Extract the (x, y) coordinate from the center of the cell holding the provided text.  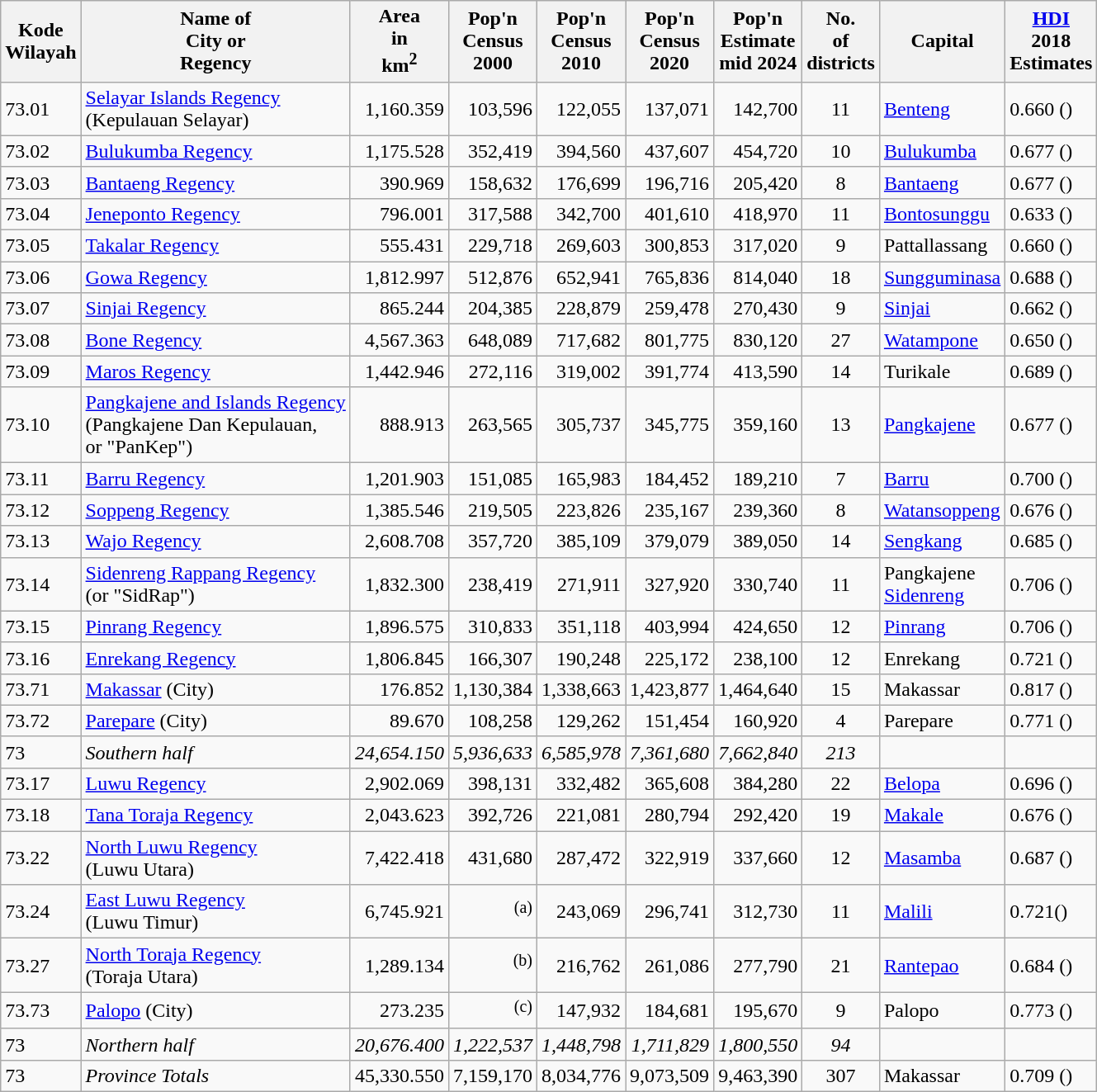
Watampone (942, 340)
0.662 () (1052, 309)
151,085 (492, 479)
1,385.546 (400, 510)
Area inkm2 (400, 41)
830,120 (758, 340)
Bone Regency (215, 340)
151,454 (670, 721)
2,902.069 (400, 783)
Bontosunggu (942, 214)
184,681 (670, 1010)
1,711,829 (670, 1044)
Pinrang Regency (215, 626)
1,160.359 (400, 109)
801,775 (670, 340)
73.17 (41, 783)
454,720 (758, 151)
865.244 (400, 309)
223,826 (581, 510)
1,130,384 (492, 689)
22 (841, 783)
337,660 (758, 858)
280,794 (670, 815)
6,745.921 (400, 911)
391,774 (670, 371)
Pangkajene Sidenreng (942, 584)
Palopo (942, 1010)
73.09 (41, 371)
261,086 (670, 966)
Capital (942, 41)
196,716 (670, 182)
5,936,633 (492, 752)
Bulukumba (942, 151)
165,983 (581, 479)
332,482 (581, 783)
394,560 (581, 151)
0.688 () (1052, 277)
652,941 (581, 277)
Barru Regency (215, 479)
322,919 (670, 858)
122,055 (581, 109)
89.670 (400, 721)
Wajo Regency (215, 541)
1,896.575 (400, 626)
7,361,680 (670, 752)
North Toraja Regency(Toraja Utara) (215, 966)
648,089 (492, 340)
73.12 (41, 510)
0.773 () (1052, 1010)
176.852 (400, 689)
888.913 (400, 425)
103,596 (492, 109)
Luwu Regency (215, 783)
North Luwu Regency(Luwu Utara) (215, 858)
392,726 (492, 815)
Rantepao (942, 966)
359,160 (758, 425)
0.696 () (1052, 783)
4 (841, 721)
814,040 (758, 277)
277,790 (758, 966)
East Luwu Regency(Luwu Timur) (215, 911)
431,680 (492, 858)
216,762 (581, 966)
73.16 (41, 658)
142,700 (758, 109)
437,607 (670, 151)
190,248 (581, 658)
Jeneponto Regency (215, 214)
1,448,798 (581, 1044)
21 (841, 966)
263,565 (492, 425)
413,590 (758, 371)
Maros Regency (215, 371)
204,385 (492, 309)
389,050 (758, 541)
Pop'nEstimatemid 2024 (758, 41)
Bulukumba Regency (215, 151)
317,020 (758, 246)
(c) (492, 1010)
307 (841, 1075)
73.22 (41, 858)
Palopo (City) (215, 1010)
Pop'nCensus2010 (581, 41)
239,360 (758, 510)
243,069 (581, 911)
0.650 () (1052, 340)
Makassar (City) (215, 689)
73.04 (41, 214)
158,632 (492, 182)
424,650 (758, 626)
0.709 () (1052, 1075)
Pinrang (942, 626)
Makale (942, 815)
73.07 (41, 309)
555.431 (400, 246)
108,258 (492, 721)
0.685 () (1052, 541)
270,430 (758, 309)
24,654.150 (400, 752)
Barru (942, 479)
1,423,877 (670, 689)
345,775 (670, 425)
357,720 (492, 541)
379,079 (670, 541)
Sidenreng Rappang Regency (or "SidRap") (215, 584)
10 (841, 151)
Kode Wilayah (41, 41)
205,420 (758, 182)
6,585,978 (581, 752)
269,603 (581, 246)
9,073,509 (670, 1075)
73.73 (41, 1010)
(a) (492, 911)
Bantaeng Regency (215, 182)
796.001 (400, 214)
Belopa (942, 783)
238,100 (758, 658)
195,670 (758, 1010)
418,970 (758, 214)
300,853 (670, 246)
1,222,537 (492, 1044)
Enrekang (942, 658)
HDI2018 Estimates (1052, 41)
Sinjai Regency (215, 309)
7,159,170 (492, 1075)
73.18 (41, 815)
73.15 (41, 626)
20,676.400 (400, 1044)
73.08 (41, 340)
4,567.363 (400, 340)
219,505 (492, 510)
73.71 (41, 689)
287,472 (581, 858)
0.771 () (1052, 721)
0.721() (1052, 911)
0.700 () (1052, 479)
Watansoppeng (942, 510)
129,262 (581, 721)
13 (841, 425)
317,588 (492, 214)
147,932 (581, 1010)
1,464,640 (758, 689)
Pangkajene (942, 425)
Name ofCity orRegency (215, 41)
0.633 () (1052, 214)
330,740 (758, 584)
Pangkajene and Islands Regency(Pangkajene Dan Kepulauan, or "PanKep") (215, 425)
No. ofdistricts (841, 41)
73.06 (41, 277)
7,662,840 (758, 752)
(b) (492, 966)
1,175.528 (400, 151)
1,806.845 (400, 658)
1,442.946 (400, 371)
Tana Toraja Regency (215, 815)
390.969 (400, 182)
312,730 (758, 911)
176,699 (581, 182)
Soppeng Regency (215, 510)
Parepare (City) (215, 721)
403,994 (670, 626)
184,452 (670, 479)
385,109 (581, 541)
73.24 (41, 911)
73.11 (41, 479)
Sinjai (942, 309)
45,330.550 (400, 1075)
166,307 (492, 658)
296,741 (670, 911)
1,812.997 (400, 277)
73.05 (41, 246)
765,836 (670, 277)
2,608.708 (400, 541)
Southern half (215, 752)
229,718 (492, 246)
Province Totals (215, 1075)
27 (841, 340)
Pop'nCensus2000 (492, 41)
221,081 (581, 815)
Bantaeng (942, 182)
0.689 () (1052, 371)
73.02 (41, 151)
94 (841, 1044)
327,920 (670, 584)
310,833 (492, 626)
2,043.623 (400, 815)
401,610 (670, 214)
73.14 (41, 584)
292,420 (758, 815)
160,920 (758, 721)
18 (841, 277)
271,911 (581, 584)
0.721 () (1052, 658)
Pop'nCensus2020 (670, 41)
1,201.903 (400, 479)
0.684 () (1052, 966)
1,832.300 (400, 584)
9,463,390 (758, 1075)
7 (841, 479)
305,737 (581, 425)
Sengkang (942, 541)
137,071 (670, 109)
73.72 (41, 721)
Malili (942, 911)
Enrekang Regency (215, 658)
1,338,663 (581, 689)
73.13 (41, 541)
0.687 () (1052, 858)
Northern half (215, 1044)
7,422.418 (400, 858)
319,002 (581, 371)
Selayar Islands Regency(Kepulauan Selayar) (215, 109)
73.03 (41, 182)
Masamba (942, 858)
228,879 (581, 309)
273.235 (400, 1010)
272,116 (492, 371)
19 (841, 815)
1,800,550 (758, 1044)
Sungguminasa (942, 277)
15 (841, 689)
73.10 (41, 425)
342,700 (581, 214)
Benteng (942, 109)
Gowa Regency (215, 277)
Takalar Regency (215, 246)
717,682 (581, 340)
225,172 (670, 658)
Pattallassang (942, 246)
351,118 (581, 626)
365,608 (670, 783)
73.01 (41, 109)
Turikale (942, 371)
8,034,776 (581, 1075)
189,210 (758, 479)
1,289.134 (400, 966)
235,167 (670, 510)
238,419 (492, 584)
Parepare (942, 721)
512,876 (492, 277)
73.27 (41, 966)
384,280 (758, 783)
213 (841, 752)
259,478 (670, 309)
352,419 (492, 151)
0.817 () (1052, 689)
398,131 (492, 783)
